Output the (X, Y) coordinate of the center of the cell containing the given text.  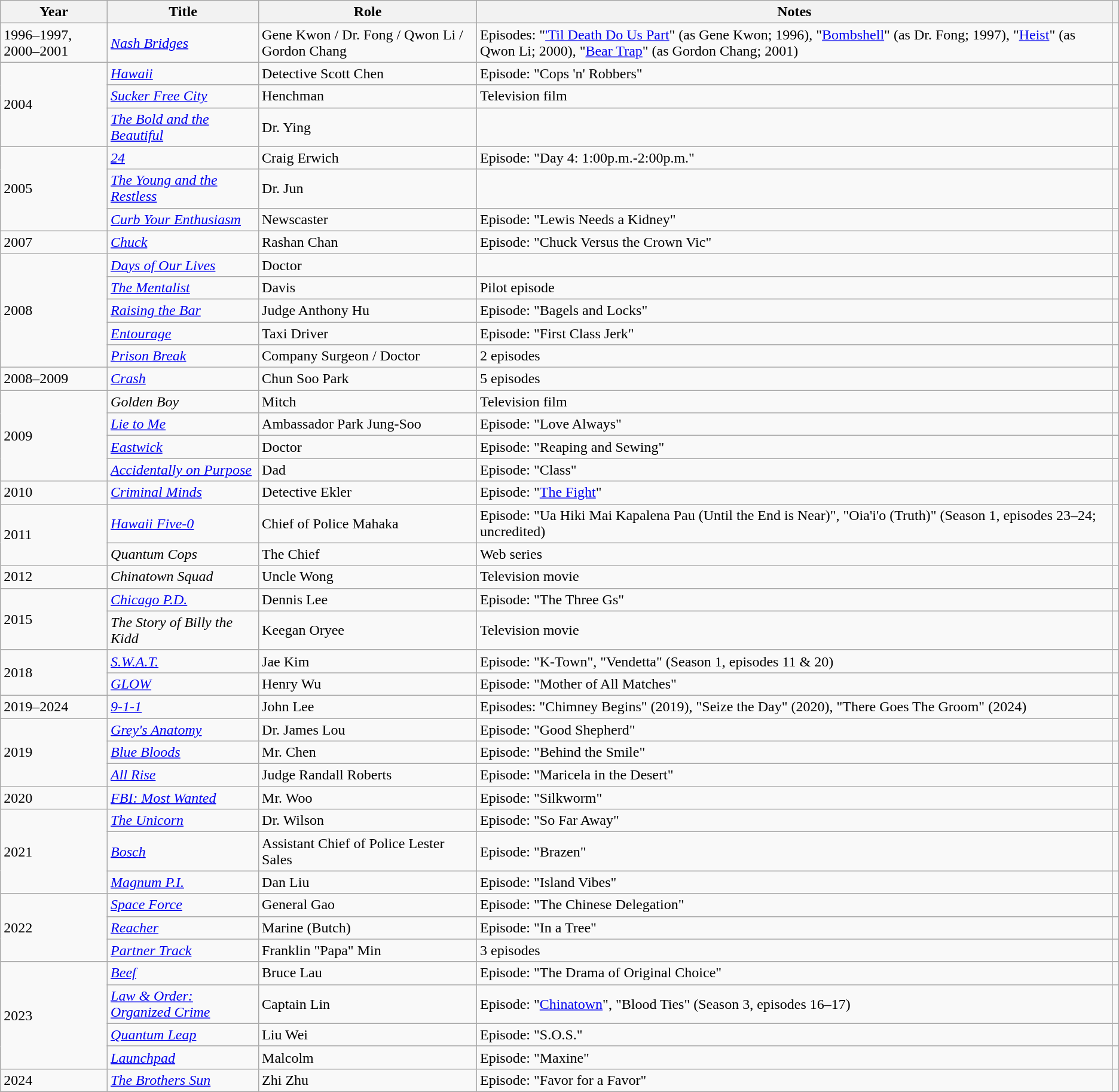
Dad (368, 470)
Web series (794, 554)
2011 (54, 534)
Captain Lin (368, 1004)
Judge Randall Roberts (368, 775)
Quantum Leap (183, 1035)
Curb Your Enthusiasm (183, 219)
Chinatown Squad (183, 577)
Chun Soo Park (368, 379)
Golden Boy (183, 402)
2022 (54, 928)
Episode: "Chuck Versus the Crown Vic" (794, 242)
FBI: Most Wanted (183, 798)
Crash (183, 379)
2004 (54, 104)
Davis (368, 287)
Assistant Chief of Police Lester Sales (368, 851)
2008–2009 (54, 379)
2019–2024 (54, 706)
Partner Track (183, 950)
Ambassador Park Jung-Soo (368, 424)
Episode: "The Three Gs" (794, 599)
Sucker Free City (183, 96)
2012 (54, 577)
Episode: "Bagels and Locks" (794, 310)
Grey's Anatomy (183, 730)
Raising the Bar (183, 310)
Episode: "Love Always" (794, 424)
Episode: "The Chinese Delegation" (794, 905)
Year (54, 12)
S.W.A.T. (183, 661)
2007 (54, 242)
Malcolm (368, 1057)
Episode: "Reaping and Sewing" (794, 447)
Episode: "In a Tree" (794, 928)
Episode: "Favor for a Favor" (794, 1080)
The Unicorn (183, 821)
2020 (54, 798)
Episode: "The Drama of Original Choice" (794, 973)
Episode: "Mother of All Matches" (794, 684)
Dr. Jun (368, 189)
Prison Break (183, 356)
Lie to Me (183, 424)
Episode: "Maricela in the Desert" (794, 775)
Liu Wei (368, 1035)
Episode: "Good Shepherd" (794, 730)
2010 (54, 493)
2005 (54, 189)
Days of Our Lives (183, 265)
Taxi Driver (368, 333)
2019 (54, 753)
Episode: "First Class Jerk" (794, 333)
Episode: "Class" (794, 470)
Mitch (368, 402)
Dennis Lee (368, 599)
Episode: "So Far Away" (794, 821)
Newscaster (368, 219)
All Rise (183, 775)
Uncle Wong (368, 577)
Role (368, 12)
Episode: "Chinatown", "Blood Ties" (Season 3, episodes 16–17) (794, 1004)
Episode: "Lewis Needs a Kidney" (794, 219)
24 (183, 158)
Zhi Zhu (368, 1080)
Space Force (183, 905)
Accidentally on Purpose (183, 470)
3 episodes (794, 950)
GLOW (183, 684)
Pilot episode (794, 287)
Episode: "Brazen" (794, 851)
Dr. James Lou (368, 730)
Law & Order: Organized Crime (183, 1004)
Detective Scott Chen (368, 74)
5 episodes (794, 379)
Title (183, 12)
Episode: "The Fight" (794, 493)
9-1-1 (183, 706)
Notes (794, 12)
Chuck (183, 242)
2009 (54, 436)
Episode: "Silkworm" (794, 798)
Marine (Butch) (368, 928)
The Chief (368, 554)
Mr. Chen (368, 753)
Episode: "Day 4: 1:00p.m.-2:00p.m." (794, 158)
2023 (54, 1015)
Blue Bloods (183, 753)
1996–1997, 2000–2001 (54, 43)
The Brothers Sun (183, 1080)
Bosch (183, 851)
Nash Bridges (183, 43)
Magnum P.I. (183, 882)
Episodes: "Chimney Begins" (2019), "Seize the Day" (2020), "There Goes The Groom" (2024) (794, 706)
2008 (54, 310)
Chicago P.D. (183, 599)
Quantum Cops (183, 554)
The Young and the Restless (183, 189)
2 episodes (794, 356)
Mr. Woo (368, 798)
Episode: "K-Town", "Vendetta" (Season 1, episodes 11 & 20) (794, 661)
Henchman (368, 96)
Episode: "S.O.S." (794, 1035)
Henry Wu (368, 684)
Episode: "Behind the Smile" (794, 753)
Dan Liu (368, 882)
Episode: "Island Vibes" (794, 882)
Keegan Oryee (368, 630)
Episode: "Ua Hiki Mai Kapalena Pau (Until the End is Near)", "Oia'i'o (Truth)" (Season 1, episodes 23–24; uncredited) (794, 524)
2015 (54, 619)
2021 (54, 851)
John Lee (368, 706)
The Story of Billy the Kidd (183, 630)
Dr. Wilson (368, 821)
Reacher (183, 928)
Hawaii (183, 74)
Criminal Minds (183, 493)
Hawaii Five-0 (183, 524)
2018 (54, 672)
General Gao (368, 905)
Jae Kim (368, 661)
Company Surgeon / Doctor (368, 356)
Gene Kwon / Dr. Fong / Qwon Li / Gordon Chang (368, 43)
Entourage (183, 333)
Detective Ekler (368, 493)
The Mentalist (183, 287)
Beef (183, 973)
The Bold and the Beautiful (183, 127)
2024 (54, 1080)
Craig Erwich (368, 158)
Rashan Chan (368, 242)
Chief of Police Mahaka (368, 524)
Episode: "Maxine" (794, 1057)
Dr. Ying (368, 127)
Episode: "Cops 'n' Robbers" (794, 74)
Franklin "Papa" Min (368, 950)
Eastwick (183, 447)
Launchpad (183, 1057)
Bruce Lau (368, 973)
Judge Anthony Hu (368, 310)
